Search for the cell housing the specified text and yield its [x, y] center coordinate. 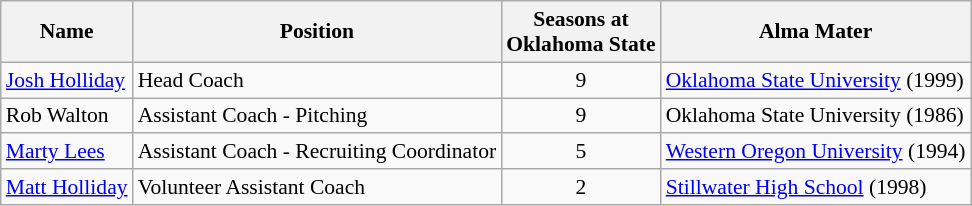
Head Coach [318, 80]
Oklahoma State University (1986) [816, 116]
Western Oregon University (1994) [816, 152]
Name [67, 32]
Position [318, 32]
Assistant Coach - Pitching [318, 116]
Oklahoma State University (1999) [816, 80]
Rob Walton [67, 116]
5 [580, 152]
Matt Holliday [67, 187]
Alma Mater [816, 32]
Assistant Coach - Recruiting Coordinator [318, 152]
Seasons atOklahoma State [580, 32]
Volunteer Assistant Coach [318, 187]
Marty Lees [67, 152]
Stillwater High School (1998) [816, 187]
2 [580, 187]
Josh Holliday [67, 80]
